Determine the [X, Y] coordinate at the center of the cell enclosing the given text.  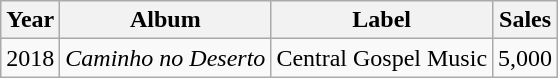
2018 [30, 58]
Label [382, 20]
Sales [526, 20]
Album [166, 20]
Central Gospel Music [382, 58]
Year [30, 20]
5,000 [526, 58]
Caminho no Deserto [166, 58]
